Identify which cell holds the provided text, then report its [X, Y] central coordinate. 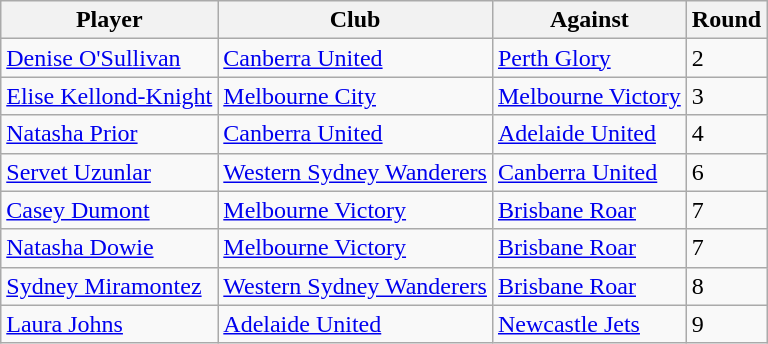
Casey Dumont [110, 210]
Laura Johns [110, 324]
6 [726, 172]
Round [726, 20]
Melbourne City [356, 96]
Newcastle Jets [589, 324]
Player [110, 20]
8 [726, 286]
Perth Glory [589, 58]
Servet Uzunlar [110, 172]
Club [356, 20]
Sydney Miramontez [110, 286]
Natasha Dowie [110, 248]
Denise O'Sullivan [110, 58]
3 [726, 96]
9 [726, 324]
Natasha Prior [110, 134]
Elise Kellond-Knight [110, 96]
4 [726, 134]
Against [589, 20]
2 [726, 58]
